Extract the (X, Y) coordinate from the center of the cell holding the provided text.  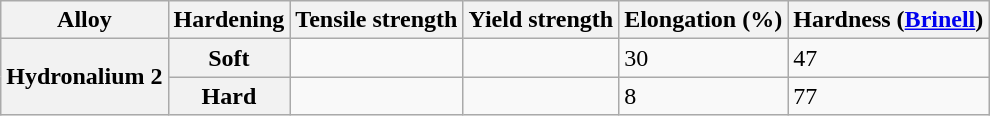
Hardness (Brinell) (888, 20)
Hardening (229, 20)
Soft (229, 58)
Hydronalium 2 (84, 77)
77 (888, 96)
Hard (229, 96)
Yield strength (541, 20)
47 (888, 58)
Elongation (%) (704, 20)
30 (704, 58)
8 (704, 96)
Alloy (84, 20)
Tensile strength (376, 20)
